From the cell containing the given text, extract its center point as (x, y) coordinate. 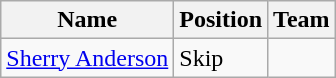
Sherry Anderson (88, 58)
Skip (221, 58)
Name (88, 20)
Team (302, 20)
Position (221, 20)
